Locate the cell with the specified text and output its [X, Y] center coordinate. 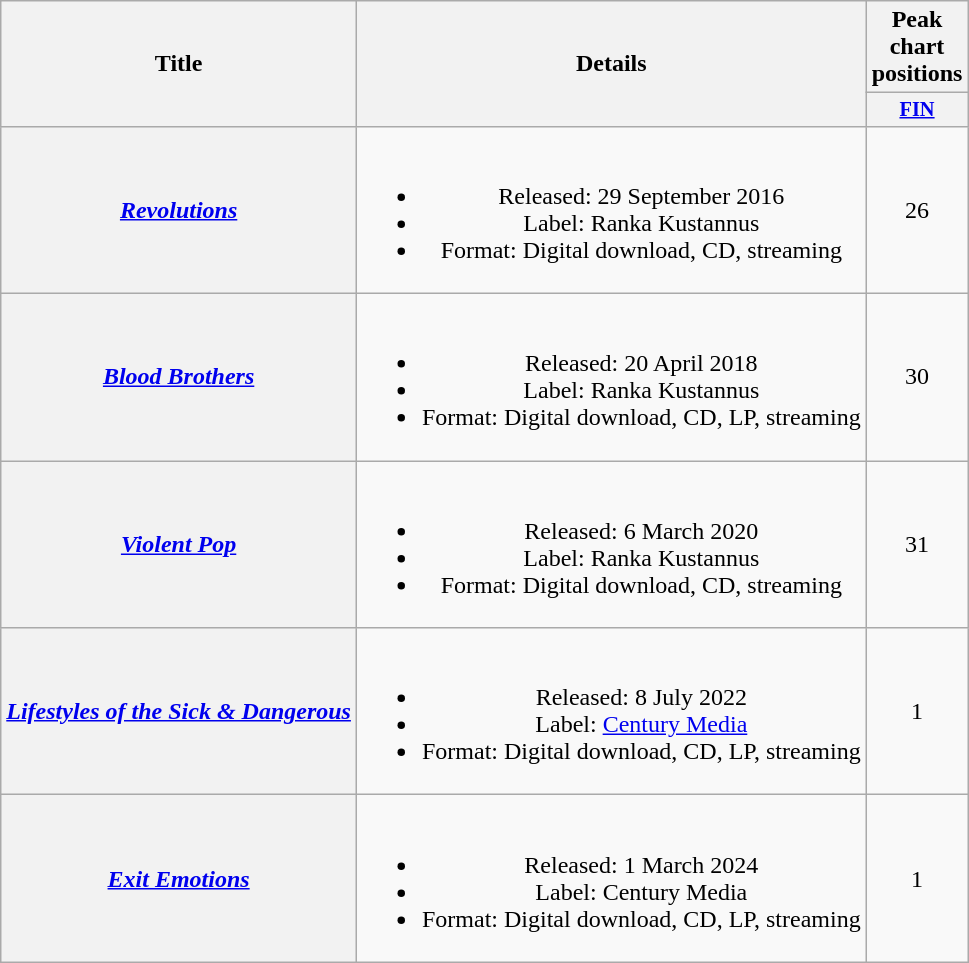
Released: 29 September 2016Label: Ranka KustannusFormat: Digital download, CD, streaming [611, 210]
Released: 1 March 2024Label: Century MediaFormat: Digital download, CD, LP, streaming [611, 878]
Details [611, 64]
FIN [917, 110]
Peak chart positions [917, 47]
Released: 20 April 2018Label: Ranka KustannusFormat: Digital download, CD, LP, streaming [611, 378]
31 [917, 544]
Revolutions [179, 210]
Released: 8 July 2022Label: Century MediaFormat: Digital download, CD, LP, streaming [611, 712]
Lifestyles of the Sick & Dangerous [179, 712]
Blood Brothers [179, 378]
Violent Pop [179, 544]
30 [917, 378]
Title [179, 64]
Released: 6 March 2020Label: Ranka KustannusFormat: Digital download, CD, streaming [611, 544]
Exit Emotions [179, 878]
26 [917, 210]
